Provide the [x, y] coordinate of the cell's center where the given text is located.  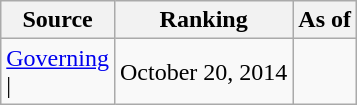
Ranking [203, 20]
October 20, 2014 [203, 72]
As of [325, 20]
Governing| [58, 72]
Source [58, 20]
